Capture the cell that displays the provided text and extract its [x, y] central coordinate. 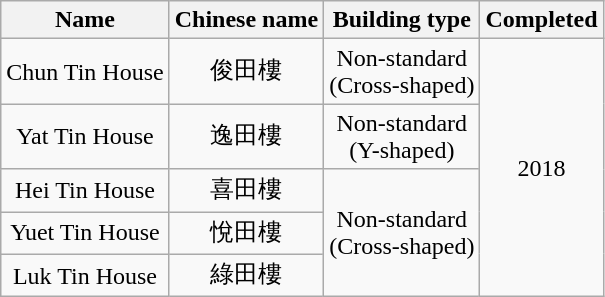
Non-standard(Y-shaped) [402, 136]
Building type [402, 20]
綠田樓 [246, 276]
Name [85, 20]
Luk Tin House [85, 276]
Yat Tin House [85, 136]
逸田樓 [246, 136]
Chun Tin House [85, 72]
悅田樓 [246, 234]
Chinese name [246, 20]
俊田樓 [246, 72]
Yuet Tin House [85, 234]
2018 [542, 168]
Completed [542, 20]
Hei Tin House [85, 190]
喜田樓 [246, 190]
